Pinpoint the cell where the given text exists, returning its [x, y] midpoint coordinate. 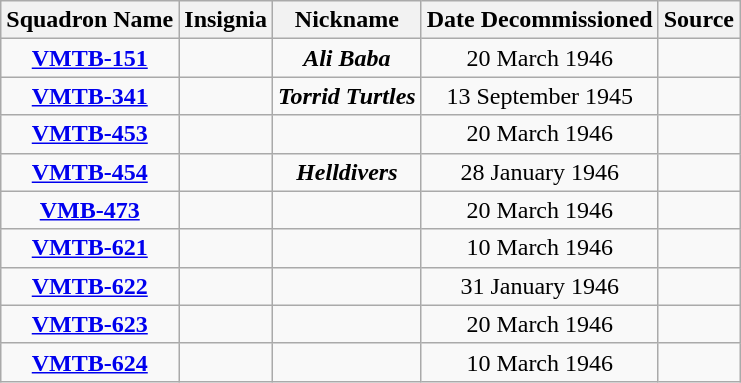
VMTB-453 [90, 134]
Date Decommissioned [540, 20]
13 September 1945 [540, 96]
Torrid Turtles [348, 96]
VMB-473 [90, 210]
Ali Baba [348, 58]
VMTB-623 [90, 324]
VMTB-341 [90, 96]
28 January 1946 [540, 172]
Insignia [226, 20]
Source [698, 20]
VMTB-621 [90, 248]
Helldivers [348, 172]
31 January 1946 [540, 286]
VMTB-151 [90, 58]
Squadron Name [90, 20]
Nickname [348, 20]
VMTB-622 [90, 286]
VMTB-624 [90, 362]
VMTB-454 [90, 172]
